Find where the given text appears and provide that cell's center as (x, y) coordinate. 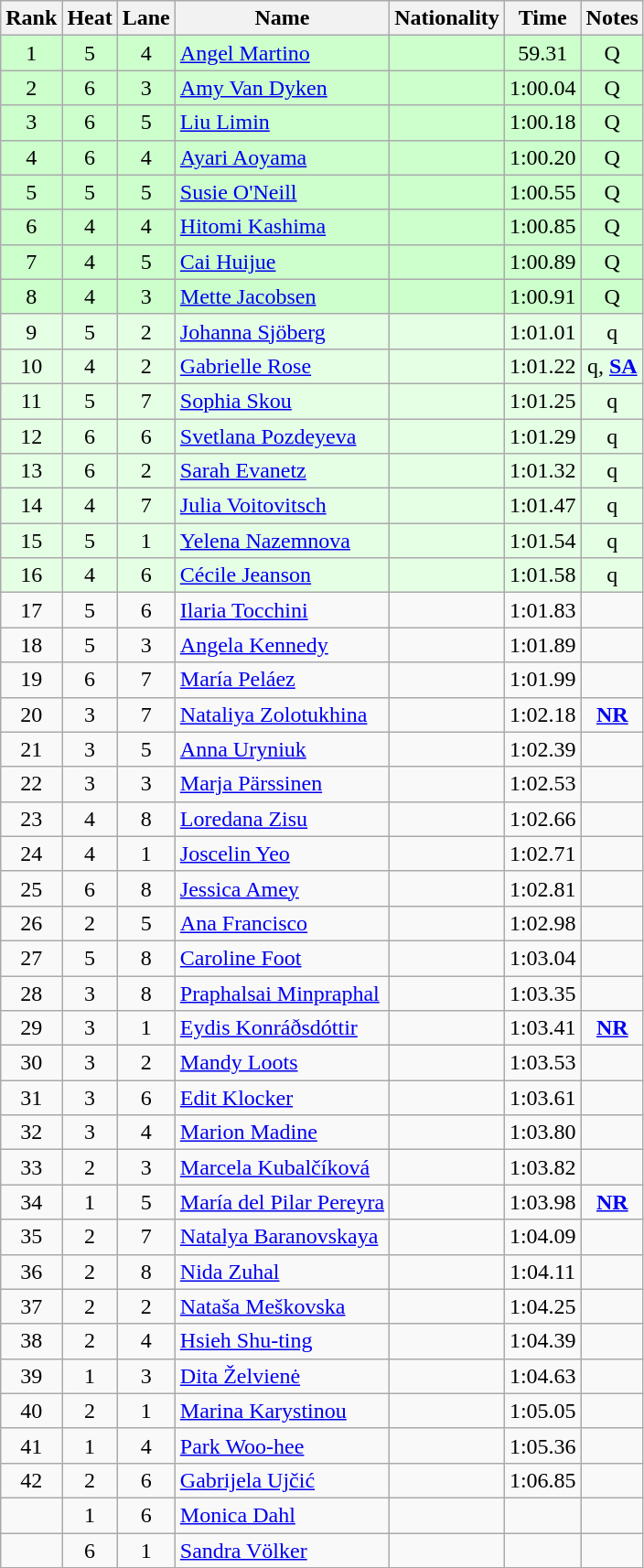
Nataša Meškovska (282, 1306)
36 (31, 1272)
1:04.11 (542, 1272)
Susie O'Neill (282, 192)
Nataliya Zolotukhina (282, 714)
16 (31, 575)
1:02.53 (542, 784)
Marina Karystinou (282, 1411)
q, SA (612, 366)
María Peláez (282, 680)
Cécile Jeanson (282, 575)
Angela Kennedy (282, 645)
1:00.91 (542, 296)
1:03.80 (542, 1133)
42 (31, 1480)
Ilaria Tocchini (282, 610)
34 (31, 1202)
31 (31, 1098)
1:03.04 (542, 958)
13 (31, 471)
Sarah Evanetz (282, 471)
Lane (146, 18)
39 (31, 1376)
Cai Huijue (282, 262)
Mandy Loots (282, 1063)
1:05.05 (542, 1411)
1:01.47 (542, 506)
1:01.83 (542, 610)
Edit Klocker (282, 1098)
Hitomi Kashima (282, 227)
24 (31, 854)
35 (31, 1237)
Anna Uryniuk (282, 749)
59.31 (542, 53)
1:03.35 (542, 993)
María del Pilar Pereyra (282, 1202)
1:03.61 (542, 1098)
1:05.36 (542, 1445)
1:02.18 (542, 714)
Ana Francisco (282, 923)
1:00.04 (542, 88)
1:02.71 (542, 854)
Notes (612, 18)
17 (31, 610)
23 (31, 819)
33 (31, 1167)
1:03.82 (542, 1167)
Heat (90, 18)
37 (31, 1306)
1:04.63 (542, 1376)
Svetlana Pozdeyeva (282, 436)
38 (31, 1341)
Ayari Aoyama (282, 157)
Loredana Zisu (282, 819)
15 (31, 541)
9 (31, 331)
1:03.53 (542, 1063)
19 (31, 680)
Nationality (447, 18)
40 (31, 1411)
20 (31, 714)
Hsieh Shu-ting (282, 1341)
14 (31, 506)
1:06.85 (542, 1480)
Name (282, 18)
1:04.25 (542, 1306)
Marja Pärssinen (282, 784)
1:02.39 (542, 749)
1:03.41 (542, 1028)
1:01.01 (542, 331)
1:04.39 (542, 1341)
21 (31, 749)
11 (31, 401)
Angel Martino (282, 53)
22 (31, 784)
Praphalsai Minpraphal (282, 993)
Joscelin Yeo (282, 854)
Monica Dahl (282, 1515)
25 (31, 888)
Eydis Konráðsdóttir (282, 1028)
Julia Voitovitsch (282, 506)
29 (31, 1028)
1:01.29 (542, 436)
Liu Limin (282, 123)
1:02.81 (542, 888)
Park Woo-hee (282, 1445)
Johanna Sjöberg (282, 331)
1:03.98 (542, 1202)
1:00.89 (542, 262)
Sandra Völker (282, 1551)
Gabrielle Rose (282, 366)
Caroline Foot (282, 958)
1:01.89 (542, 645)
1:02.66 (542, 819)
Jessica Amey (282, 888)
Gabrijela Ujčić (282, 1480)
1:01.22 (542, 366)
1:01.58 (542, 575)
1:01.32 (542, 471)
Marcela Kubalčíková (282, 1167)
41 (31, 1445)
1:00.20 (542, 157)
Nida Zuhal (282, 1272)
10 (31, 366)
27 (31, 958)
Marion Madine (282, 1133)
32 (31, 1133)
1:00.85 (542, 227)
Amy Van Dyken (282, 88)
1:01.54 (542, 541)
12 (31, 436)
1:01.99 (542, 680)
Dita Želvienė (282, 1376)
1:00.55 (542, 192)
1:04.09 (542, 1237)
1:02.98 (542, 923)
Sophia Skou (282, 401)
Time (542, 18)
28 (31, 993)
Yelena Nazemnova (282, 541)
18 (31, 645)
30 (31, 1063)
Mette Jacobsen (282, 296)
1:01.25 (542, 401)
Rank (31, 18)
Natalya Baranovskaya (282, 1237)
26 (31, 923)
1:00.18 (542, 123)
